Capture the cell that displays the provided text and extract its (x, y) central coordinate. 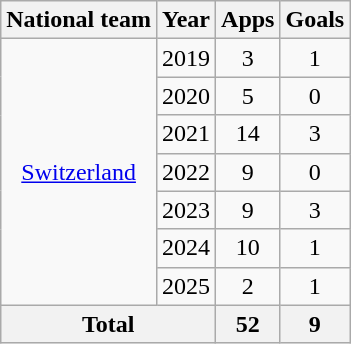
2019 (186, 58)
2025 (186, 286)
5 (248, 96)
2020 (186, 96)
2 (248, 286)
2024 (186, 248)
National team (79, 20)
Goals (315, 20)
2021 (186, 134)
14 (248, 134)
2022 (186, 172)
Year (186, 20)
Switzerland (79, 172)
Total (108, 324)
Apps (248, 20)
2023 (186, 210)
10 (248, 248)
52 (248, 324)
